For the text-containing cell, return its midpoint in (X, Y) coordinate format. 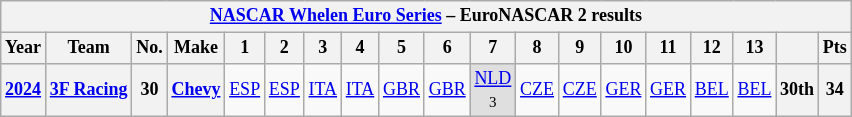
4 (360, 48)
5 (402, 48)
3 (322, 48)
13 (754, 48)
11 (668, 48)
1 (245, 48)
Chevy (196, 90)
9 (580, 48)
30 (150, 90)
Year (24, 48)
6 (447, 48)
NLD 3 (493, 90)
3F Racing (88, 90)
NASCAR Whelen Euro Series – EuroNASCAR 2 results (426, 16)
30th (798, 90)
Make (196, 48)
8 (538, 48)
Team (88, 48)
Pts (834, 48)
12 (712, 48)
2 (284, 48)
No. (150, 48)
34 (834, 90)
10 (624, 48)
7 (493, 48)
2024 (24, 90)
